Determine the (X, Y) coordinate at the center of the cell enclosing the given text.  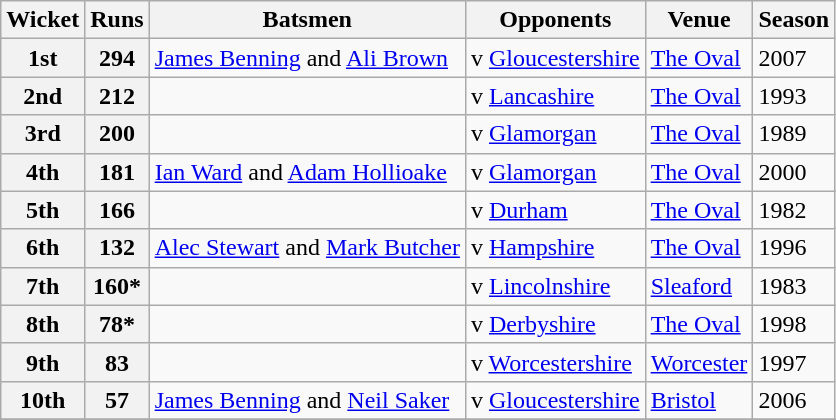
8th (43, 324)
2nd (43, 96)
1982 (794, 210)
Venue (699, 20)
9th (43, 362)
Opponents (555, 20)
10th (43, 400)
James Benning and Neil Saker (307, 400)
v Durham (555, 210)
1996 (794, 248)
7th (43, 286)
1993 (794, 96)
57 (117, 400)
2006 (794, 400)
v Lancashire (555, 96)
83 (117, 362)
Worcester (699, 362)
4th (43, 172)
78* (117, 324)
2000 (794, 172)
Batsmen (307, 20)
212 (117, 96)
v Derbyshire (555, 324)
2007 (794, 58)
1989 (794, 134)
181 (117, 172)
1998 (794, 324)
v Worcestershire (555, 362)
200 (117, 134)
5th (43, 210)
Season (794, 20)
Sleaford (699, 286)
3rd (43, 134)
6th (43, 248)
1st (43, 58)
James Benning and Ali Brown (307, 58)
166 (117, 210)
Runs (117, 20)
Alec Stewart and Mark Butcher (307, 248)
160* (117, 286)
Bristol (699, 400)
Wicket (43, 20)
Ian Ward and Adam Hollioake (307, 172)
294 (117, 58)
v Lincolnshire (555, 286)
132 (117, 248)
1997 (794, 362)
v Hampshire (555, 248)
1983 (794, 286)
